Output the [x, y] coordinate of the center of the cell containing the given text.  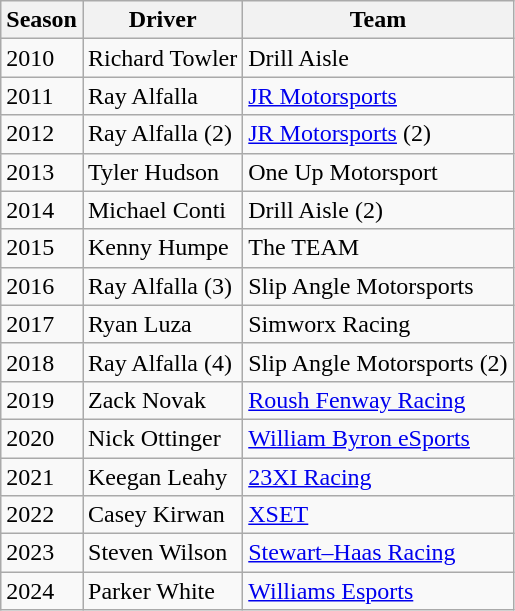
Drill Aisle [378, 58]
2010 [42, 58]
Roush Fenway Racing [378, 400]
Ray Alfalla (3) [162, 286]
Williams Esports [378, 591]
XSET [378, 515]
JR Motorsports [378, 96]
2017 [42, 324]
2019 [42, 400]
Keegan Leahy [162, 477]
Kenny Humpe [162, 248]
2014 [42, 210]
Richard Towler [162, 58]
2023 [42, 553]
Stewart–Haas Racing [378, 553]
Michael Conti [162, 210]
Steven Wilson [162, 553]
Slip Angle Motorsports [378, 286]
The TEAM [378, 248]
Team [378, 20]
Driver [162, 20]
Slip Angle Motorsports (2) [378, 362]
Ryan Luza [162, 324]
Tyler Hudson [162, 172]
Ray Alfalla (4) [162, 362]
2013 [42, 172]
Casey Kirwan [162, 515]
Drill Aisle (2) [378, 210]
23XI Racing [378, 477]
JR Motorsports (2) [378, 134]
Parker White [162, 591]
2022 [42, 515]
One Up Motorsport [378, 172]
Season [42, 20]
Ray Alfalla [162, 96]
2011 [42, 96]
Simworx Racing [378, 324]
2024 [42, 591]
2018 [42, 362]
Nick Ottinger [162, 438]
2016 [42, 286]
2015 [42, 248]
Zack Novak [162, 400]
Ray Alfalla (2) [162, 134]
2021 [42, 477]
2020 [42, 438]
2012 [42, 134]
William Byron eSports [378, 438]
